Capture the cell that displays the provided text and extract its (x, y) central coordinate. 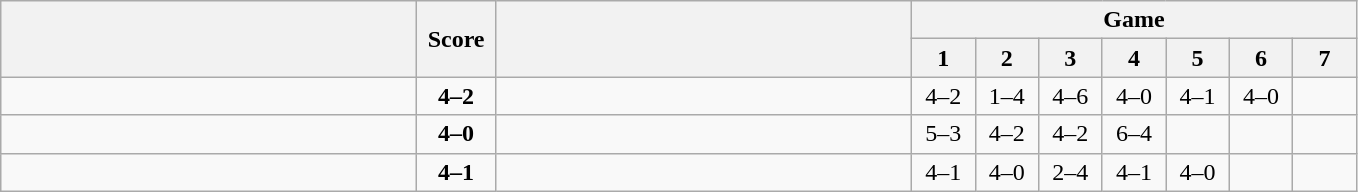
7 (1325, 58)
1–4 (1007, 96)
6–4 (1134, 134)
1 (943, 58)
6 (1261, 58)
3 (1071, 58)
5–3 (943, 134)
4–6 (1071, 96)
Score (456, 39)
Game (1134, 20)
2 (1007, 58)
5 (1198, 58)
2–4 (1071, 172)
4 (1134, 58)
